Locate the cell with the specified text and output its [X, Y] center coordinate. 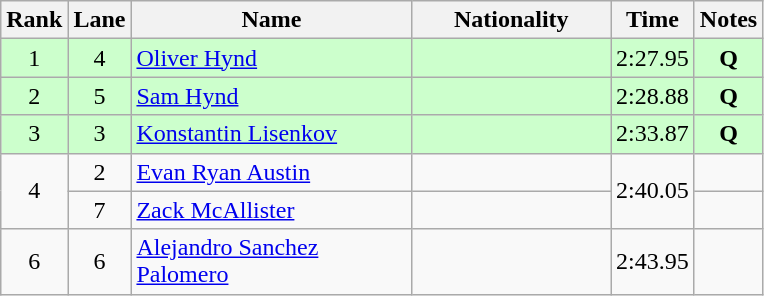
Sam Hynd [272, 96]
Konstantin Lisenkov [272, 134]
Rank [34, 20]
1 [34, 58]
7 [100, 210]
Name [272, 20]
Nationality [512, 20]
5 [100, 96]
2:28.88 [653, 96]
Notes [728, 20]
Lane [100, 20]
2:27.95 [653, 58]
Oliver Hynd [272, 58]
2:40.05 [653, 191]
Zack McAllister [272, 210]
Alejandro Sanchez Palomero [272, 262]
Evan Ryan Austin [272, 172]
Time [653, 20]
2:33.87 [653, 134]
2:43.95 [653, 262]
